Capture the cell that displays the provided text and extract its (x, y) central coordinate. 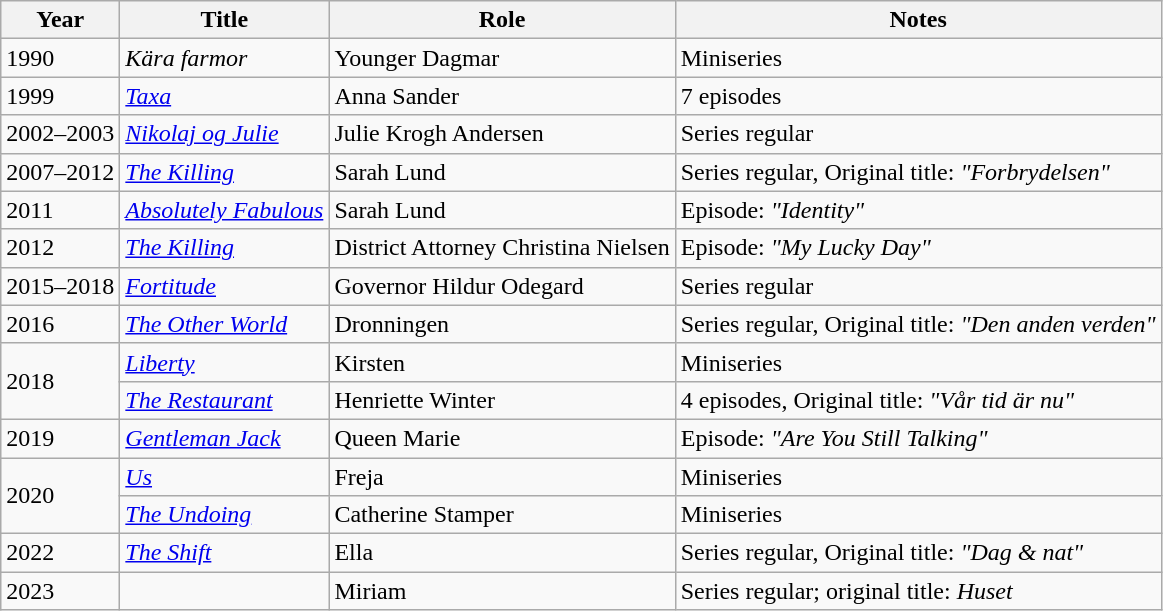
2007–2012 (60, 172)
Gentleman Jack (224, 438)
Kära farmor (224, 58)
Queen Marie (502, 438)
Year (60, 20)
Governor Hildur Odegard (502, 286)
Absolutely Fabulous (224, 210)
The Restaurant (224, 400)
2016 (60, 324)
Series regular; original title: Huset (918, 591)
Role (502, 20)
Liberty (224, 362)
Miriam (502, 591)
2022 (60, 553)
Ella (502, 553)
2023 (60, 591)
Fortitude (224, 286)
2020 (60, 496)
Taxa (224, 96)
2012 (60, 248)
District Attorney Christina Nielsen (502, 248)
Notes (918, 20)
2011 (60, 210)
Episode: "Identity" (918, 210)
2019 (60, 438)
Julie Krogh Andersen (502, 134)
Nikolaj og Julie (224, 134)
Freja (502, 477)
Anna Sander (502, 96)
4 episodes, Original title: "Vår tid är nu" (918, 400)
Series regular, Original title: "Den anden verden" (918, 324)
Younger Dagmar (502, 58)
Dronningen (502, 324)
The Shift (224, 553)
2002–2003 (60, 134)
Us (224, 477)
1999 (60, 96)
7 episodes (918, 96)
Series regular, Original title: "Dag & nat" (918, 553)
Title (224, 20)
Kirsten (502, 362)
Series regular, Original title: "Forbrydelsen" (918, 172)
Catherine Stamper (502, 515)
Episode: "My Lucky Day" (918, 248)
Henriette Winter (502, 400)
Episode: "Are You Still Talking" (918, 438)
1990 (60, 58)
2015–2018 (60, 286)
2018 (60, 381)
The Other World (224, 324)
The Undoing (224, 515)
